Extract the (x, y) coordinate from the center of the cell holding the provided text.  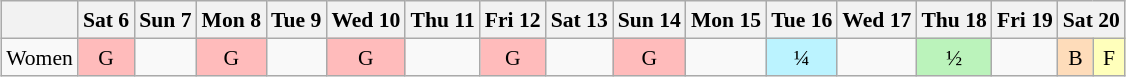
Thu 11 (442, 20)
Tue 16 (802, 20)
Mon 15 (726, 20)
Sat 13 (580, 20)
Wed 10 (366, 20)
Women (40, 56)
Fri 12 (513, 20)
Fri 19 (1025, 20)
B (1076, 56)
½ (954, 56)
Wed 17 (876, 20)
Mon 8 (232, 20)
Sat 6 (106, 20)
Sun 7 (165, 20)
Tue 9 (296, 20)
Thu 18 (954, 20)
Sun 14 (650, 20)
Sat 20 (1092, 20)
¼ (802, 56)
F (1109, 56)
